For the text-containing cell, return its midpoint in [x, y] coordinate format. 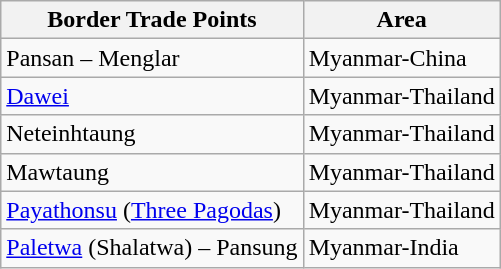
Myanmar-India [402, 248]
Dawei [152, 96]
Pansan – Menglar [152, 58]
Border Trade Points [152, 20]
Payathonsu (Three Pagodas) [152, 210]
Mawtaung [152, 172]
Neteinhtaung [152, 134]
Area [402, 20]
Paletwa (Shalatwa) – Pansung [152, 248]
Myanmar-China [402, 58]
